Identify which cell holds the provided text, then report its (x, y) central coordinate. 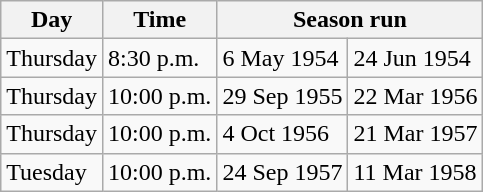
24 Sep 1957 (282, 172)
8:30 p.m. (159, 58)
22 Mar 1956 (416, 96)
11 Mar 1958 (416, 172)
6 May 1954 (282, 58)
Tuesday (52, 172)
24 Jun 1954 (416, 58)
Time (159, 20)
Season run (350, 20)
21 Mar 1957 (416, 134)
Day (52, 20)
29 Sep 1955 (282, 96)
4 Oct 1956 (282, 134)
